For the text-containing cell, return its midpoint in [x, y] coordinate format. 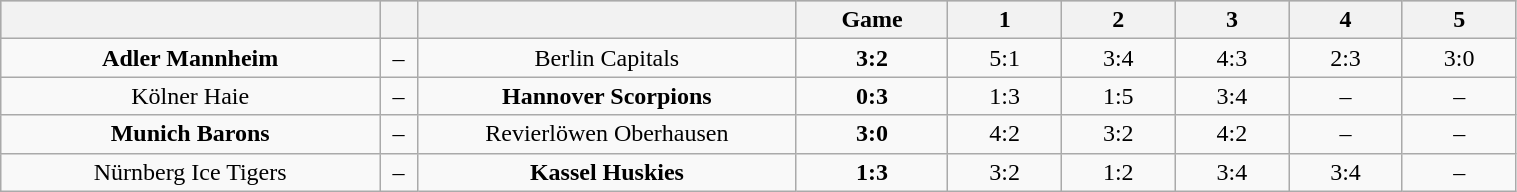
1:2 [1118, 172]
Munich Barons [190, 134]
4 [1346, 20]
Revierlöwen Oberhausen [606, 134]
2:3 [1346, 58]
1 [1005, 20]
3 [1232, 20]
Nürnberg Ice Tigers [190, 172]
5 [1459, 20]
Hannover Scorpions [606, 96]
2 [1118, 20]
Kölner Haie [190, 96]
Game [872, 20]
Berlin Capitals [606, 58]
4:3 [1232, 58]
5:1 [1005, 58]
1:5 [1118, 96]
Adler Mannheim [190, 58]
0:3 [872, 96]
Kassel Huskies [606, 172]
